Pinpoint the cell where the given text exists, returning its (X, Y) midpoint coordinate. 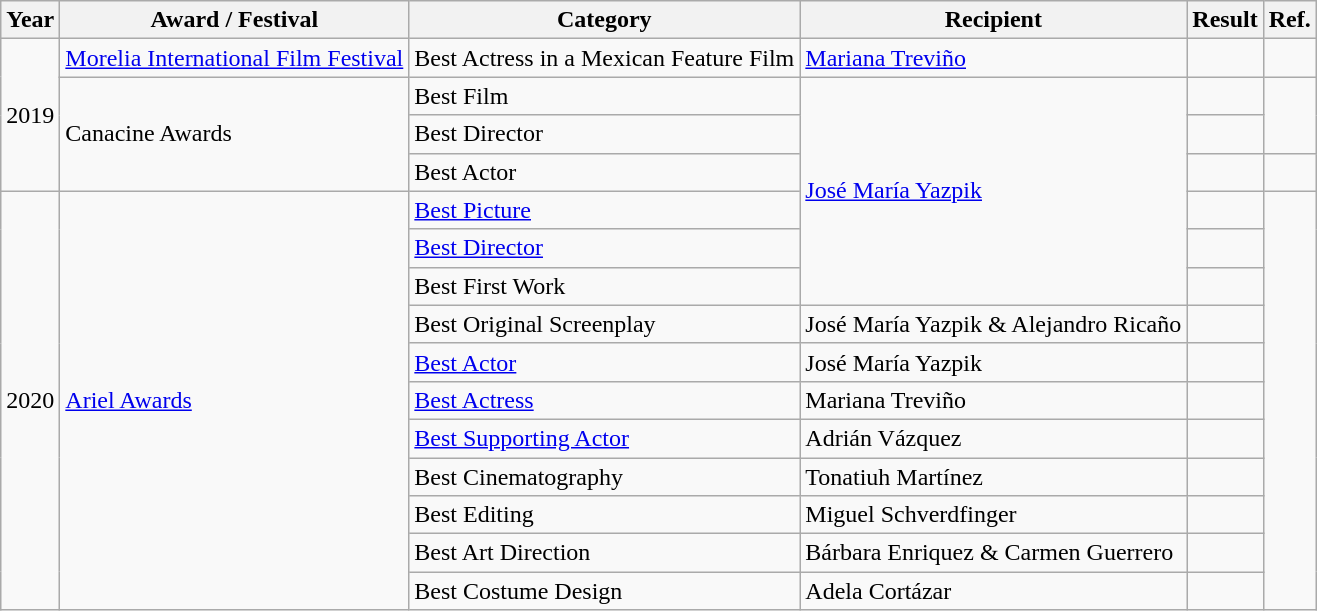
Bárbara Enriquez & Carmen Guerrero (994, 553)
Best Editing (604, 515)
Morelia International Film Festival (234, 58)
Best First Work (604, 286)
Result (1225, 20)
2020 (30, 400)
Ref. (1290, 20)
Award / Festival (234, 20)
Best Picture (604, 210)
Best Cinematography (604, 477)
Adela Cortázar (994, 591)
Best Costume Design (604, 591)
Year (30, 20)
Best Art Direction (604, 553)
Category (604, 20)
José María Yazpik & Alejandro Ricaño (994, 324)
Recipient (994, 20)
Best Actress (604, 400)
Miguel Schverdfinger (994, 515)
Adrián Vázquez (994, 438)
Best Supporting Actor (604, 438)
Tonatiuh Martínez (994, 477)
Canacine Awards (234, 134)
Best Actress in a Mexican Feature Film (604, 58)
Best Original Screenplay (604, 324)
2019 (30, 115)
Ariel Awards (234, 400)
Best Film (604, 96)
